Return (X, Y) of the center of cell containing provided text 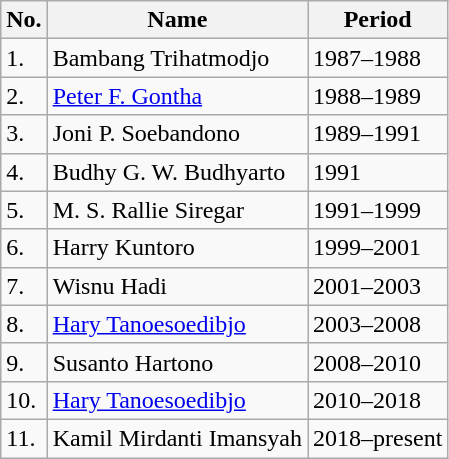
Bambang Trihatmodjo (177, 58)
Harry Kuntoro (177, 248)
4. (24, 172)
6. (24, 248)
Period (378, 20)
1. (24, 58)
3. (24, 134)
Wisnu Hadi (177, 286)
2008–2010 (378, 362)
Name (177, 20)
7. (24, 286)
2001–2003 (378, 286)
Kamil Mirdanti Imansyah (177, 438)
2003–2008 (378, 324)
11. (24, 438)
2010–2018 (378, 400)
2018–present (378, 438)
Peter F. Gontha (177, 96)
Susanto Hartono (177, 362)
1999–2001 (378, 248)
10. (24, 400)
M. S. Rallie Siregar (177, 210)
Joni P. Soebandono (177, 134)
2. (24, 96)
1991–1999 (378, 210)
1987–1988 (378, 58)
1989–1991 (378, 134)
9. (24, 362)
1991 (378, 172)
No. (24, 20)
5. (24, 210)
8. (24, 324)
Budhy G. W. Budhyarto (177, 172)
1988–1989 (378, 96)
